From the cell containing the given text, extract its center point as (X, Y) coordinate. 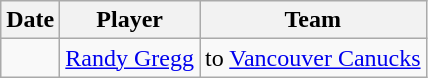
Player (130, 20)
Randy Gregg (130, 58)
to Vancouver Canucks (314, 58)
Team (314, 20)
Date (30, 20)
